Output the (x, y) coordinate of the center of the cell containing the given text.  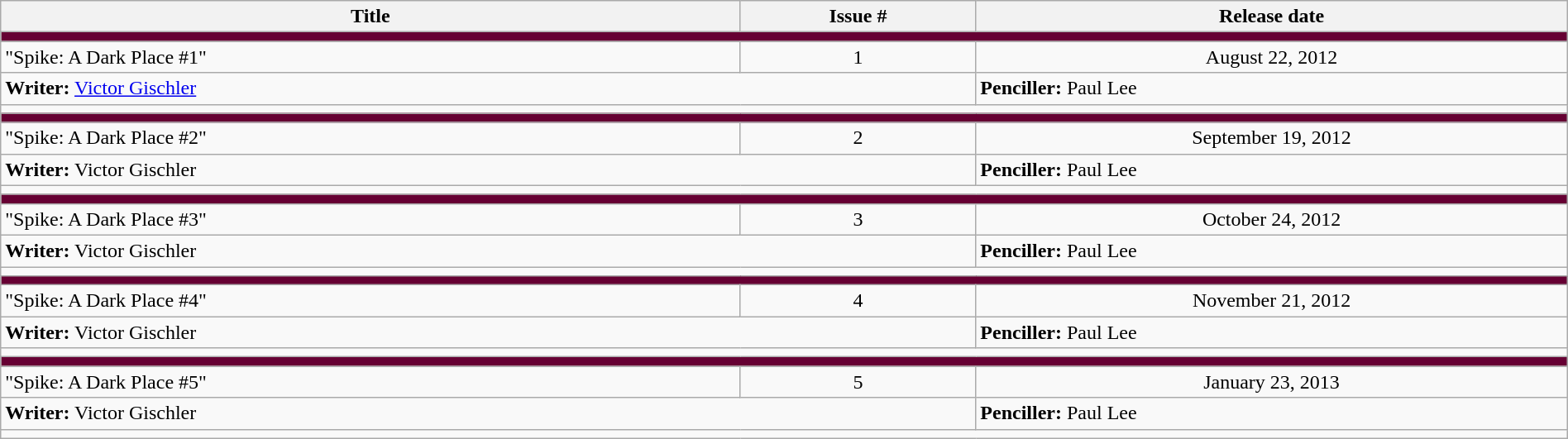
"Spike: A Dark Place #4" (370, 301)
October 24, 2012 (1272, 219)
4 (858, 301)
2 (858, 138)
3 (858, 219)
5 (858, 382)
"Spike: A Dark Place #3" (370, 219)
"Spike: A Dark Place #2" (370, 138)
Title (370, 17)
1 (858, 57)
January 23, 2013 (1272, 382)
November 21, 2012 (1272, 301)
Issue # (858, 17)
September 19, 2012 (1272, 138)
"Spike: A Dark Place #1" (370, 57)
August 22, 2012 (1272, 57)
Release date (1272, 17)
"Spike: A Dark Place #5" (370, 382)
